From the cell containing the given text, extract its center point as (x, y) coordinate. 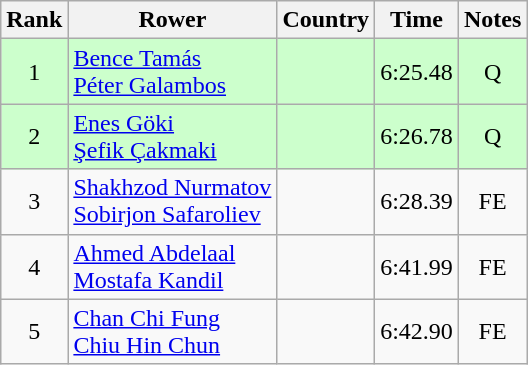
Time (417, 20)
6:41.99 (417, 266)
Shakhzod NurmatovSobirjon Safaroliev (172, 202)
3 (34, 202)
Notes (492, 20)
4 (34, 266)
2 (34, 136)
Country (326, 20)
1 (34, 72)
Rank (34, 20)
6:42.90 (417, 332)
5 (34, 332)
Chan Chi FungChiu Hin Chun (172, 332)
6:26.78 (417, 136)
6:25.48 (417, 72)
Rower (172, 20)
Bence TamásPéter Galambos (172, 72)
Enes GökiŞefik Çakmaki (172, 136)
Ahmed AbdelaalMostafa Kandil (172, 266)
6:28.39 (417, 202)
